Scan for the cell matching the given text and deliver its [X, Y] coordinate at center. 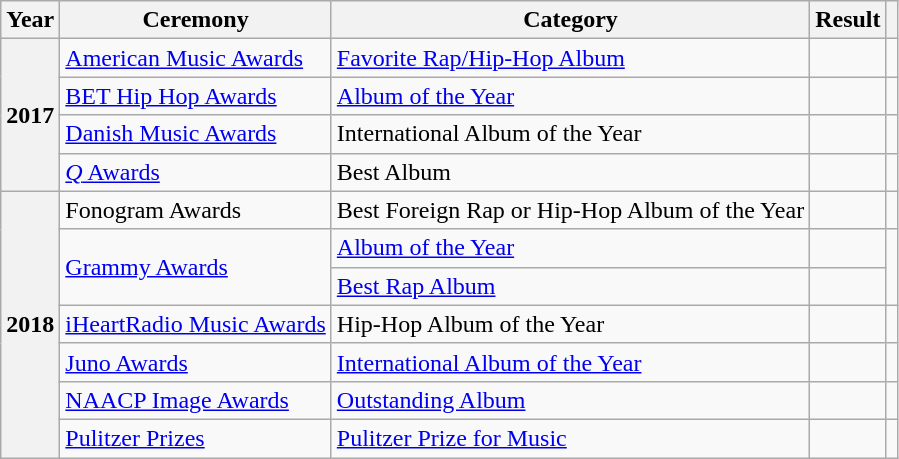
American Music Awards [196, 58]
Favorite Rap/Hip-Hop Album [570, 58]
Best Rap Album [570, 286]
2018 [30, 324]
Q Awards [196, 172]
Juno Awards [196, 362]
iHeartRadio Music Awards [196, 324]
Year [30, 20]
Outstanding Album [570, 400]
Ceremony [196, 20]
Hip-Hop Album of the Year [570, 324]
Pulitzer Prize for Music [570, 438]
NAACP Image Awards [196, 400]
Best Foreign Rap or Hip-Hop Album of the Year [570, 210]
Category [570, 20]
Best Album [570, 172]
BET Hip Hop Awards [196, 96]
Result [848, 20]
2017 [30, 115]
Fonogram Awards [196, 210]
Danish Music Awards [196, 134]
Pulitzer Prizes [196, 438]
Grammy Awards [196, 267]
